Capture the cell that displays the provided text and extract its (x, y) central coordinate. 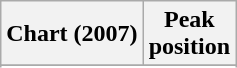
Chart (2007) (72, 34)
Peakposition (189, 34)
